Identify which cell holds the provided text, then report its [x, y] central coordinate. 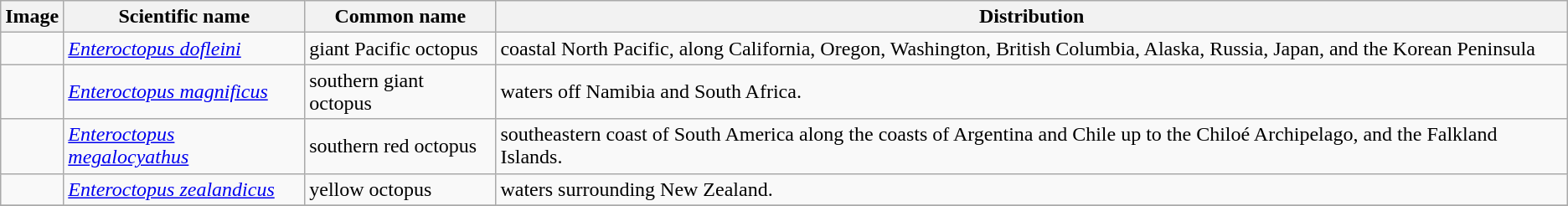
Common name [400, 17]
southern red octopus [400, 146]
Enteroctopus megalocyathus [184, 146]
waters surrounding New Zealand. [1032, 189]
Enteroctopus zealandicus [184, 189]
Image [32, 17]
giant Pacific octopus [400, 49]
coastal North Pacific, along California, Oregon, Washington, British Columbia, Alaska, Russia, Japan, and the Korean Peninsula [1032, 49]
Distribution [1032, 17]
southeastern coast of South America along the coasts of Argentina and Chile up to the Chiloé Archipelago, and the Falkland Islands. [1032, 146]
yellow octopus [400, 189]
southern giant octopus [400, 92]
Enteroctopus dofleini [184, 49]
waters off Namibia and South Africa. [1032, 92]
Enteroctopus magnificus [184, 92]
Scientific name [184, 17]
